Search for the cell housing the specified text and yield its (x, y) center coordinate. 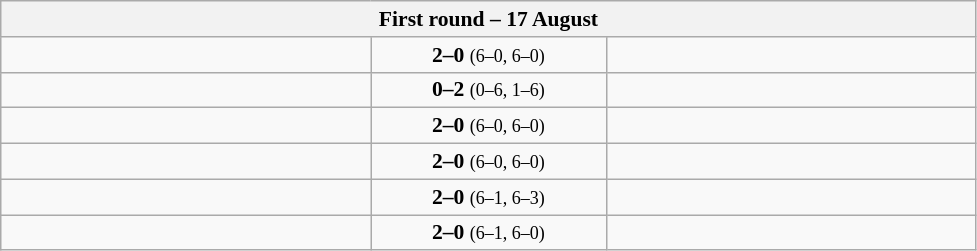
First round – 17 August (488, 19)
2–0 (6–1, 6–0) (488, 233)
0–2 (0–6, 1–6) (488, 90)
2–0 (6–1, 6–3) (488, 197)
